Identify which cell holds the provided text, then report its (X, Y) central coordinate. 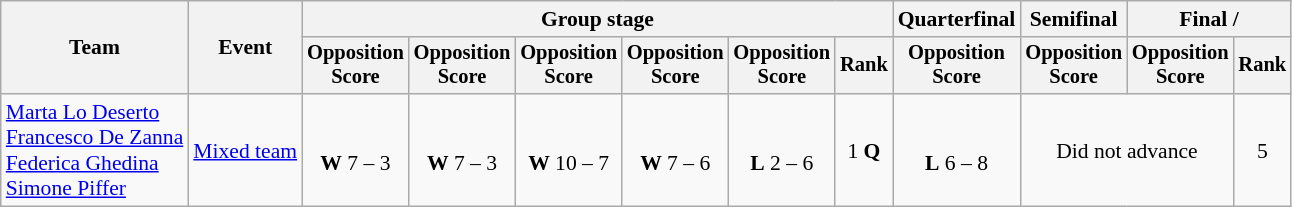
L 6 – 8 (957, 150)
Did not advance (1126, 150)
W 7 – 6 (676, 150)
L 2 – 6 (782, 150)
Final / (1209, 19)
W 10 – 7 (568, 150)
Semifinal (1074, 19)
Group stage (598, 19)
Marta Lo DesertoFrancesco De ZannaFederica GhedinaSimone Piffer (95, 150)
Team (95, 48)
Event (245, 48)
Quarterfinal (957, 19)
5 (1263, 150)
Mixed team (245, 150)
1 Q (864, 150)
